Capture the cell that displays the provided text and extract its [x, y] central coordinate. 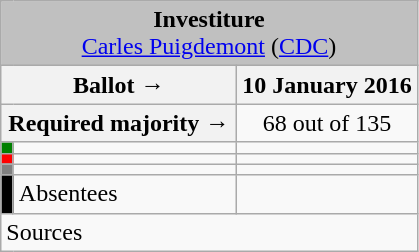
10 January 2016 [327, 85]
Sources [209, 232]
InvestitureCarles Puigdemont (CDC) [209, 34]
Absentees [125, 194]
Required majority → [119, 123]
68 out of 135 [327, 123]
Ballot → [119, 85]
